Provide the [X, Y] coordinate of the cell's center where the given text is located.  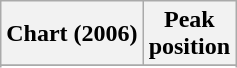
Chart (2006) [72, 34]
Peakposition [189, 34]
